Find where the given text appears and provide that cell's center as (X, Y) coordinate. 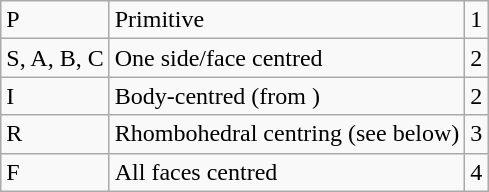
Body-centred (from ) (287, 96)
1 (476, 20)
I (55, 96)
Primitive (287, 20)
R (55, 134)
3 (476, 134)
4 (476, 172)
All faces centred (287, 172)
Rhombohedral centring (see below) (287, 134)
P (55, 20)
S, A, B, C (55, 58)
F (55, 172)
One side/face centred (287, 58)
